Return the [X, Y] coordinate for the center point of the cell that contains the specified text.  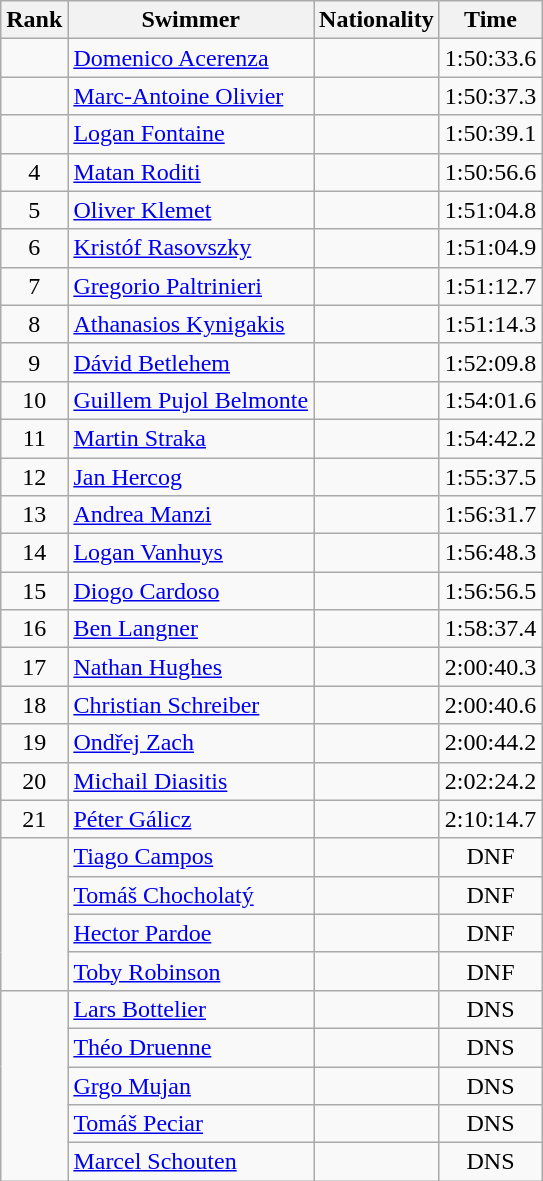
8 [34, 324]
2:00:40.6 [490, 705]
20 [34, 781]
Théo Druenne [191, 1047]
2:00:40.3 [490, 667]
Matan Roditi [191, 172]
Nathan Hughes [191, 667]
Time [490, 20]
Toby Robinson [191, 971]
Logan Fontaine [191, 134]
13 [34, 515]
6 [34, 248]
Marcel Schouten [191, 1162]
Rank [34, 20]
18 [34, 705]
Domenico Acerenza [191, 58]
Tiago Campos [191, 857]
Jan Hercog [191, 477]
Nationality [377, 20]
1:52:09.8 [490, 362]
1:50:39.1 [490, 134]
Swimmer [191, 20]
Lars Bottelier [191, 1009]
1:51:14.3 [490, 324]
16 [34, 629]
Christian Schreiber [191, 705]
10 [34, 400]
17 [34, 667]
1:51:12.7 [490, 286]
Oliver Klemet [191, 210]
1:54:01.6 [490, 400]
1:50:33.6 [490, 58]
Guillem Pujol Belmonte [191, 400]
1:56:48.3 [490, 553]
1:51:04.8 [490, 210]
Tomáš Chocholatý [191, 895]
Michail Diasitis [191, 781]
4 [34, 172]
1:50:56.6 [490, 172]
Ondřej Zach [191, 743]
Athanasios Kynigakis [191, 324]
5 [34, 210]
Andrea Manzi [191, 515]
1:51:04.9 [490, 248]
Hector Pardoe [191, 933]
Péter Gálicz [191, 819]
21 [34, 819]
1:54:42.2 [490, 438]
Martin Straka [191, 438]
Kristóf Rasovszky [191, 248]
1:56:56.5 [490, 591]
1:50:37.3 [490, 96]
11 [34, 438]
7 [34, 286]
15 [34, 591]
1:58:37.4 [490, 629]
9 [34, 362]
1:55:37.5 [490, 477]
Logan Vanhuys [191, 553]
Tomáš Peciar [191, 1124]
Dávid Betlehem [191, 362]
Ben Langner [191, 629]
2:10:14.7 [490, 819]
14 [34, 553]
Grgo Mujan [191, 1085]
Gregorio Paltrinieri [191, 286]
12 [34, 477]
1:56:31.7 [490, 515]
2:02:24.2 [490, 781]
Marc-Antoine Olivier [191, 96]
19 [34, 743]
Diogo Cardoso [191, 591]
2:00:44.2 [490, 743]
